Find where the given text appears and provide that cell's center as (X, Y) coordinate. 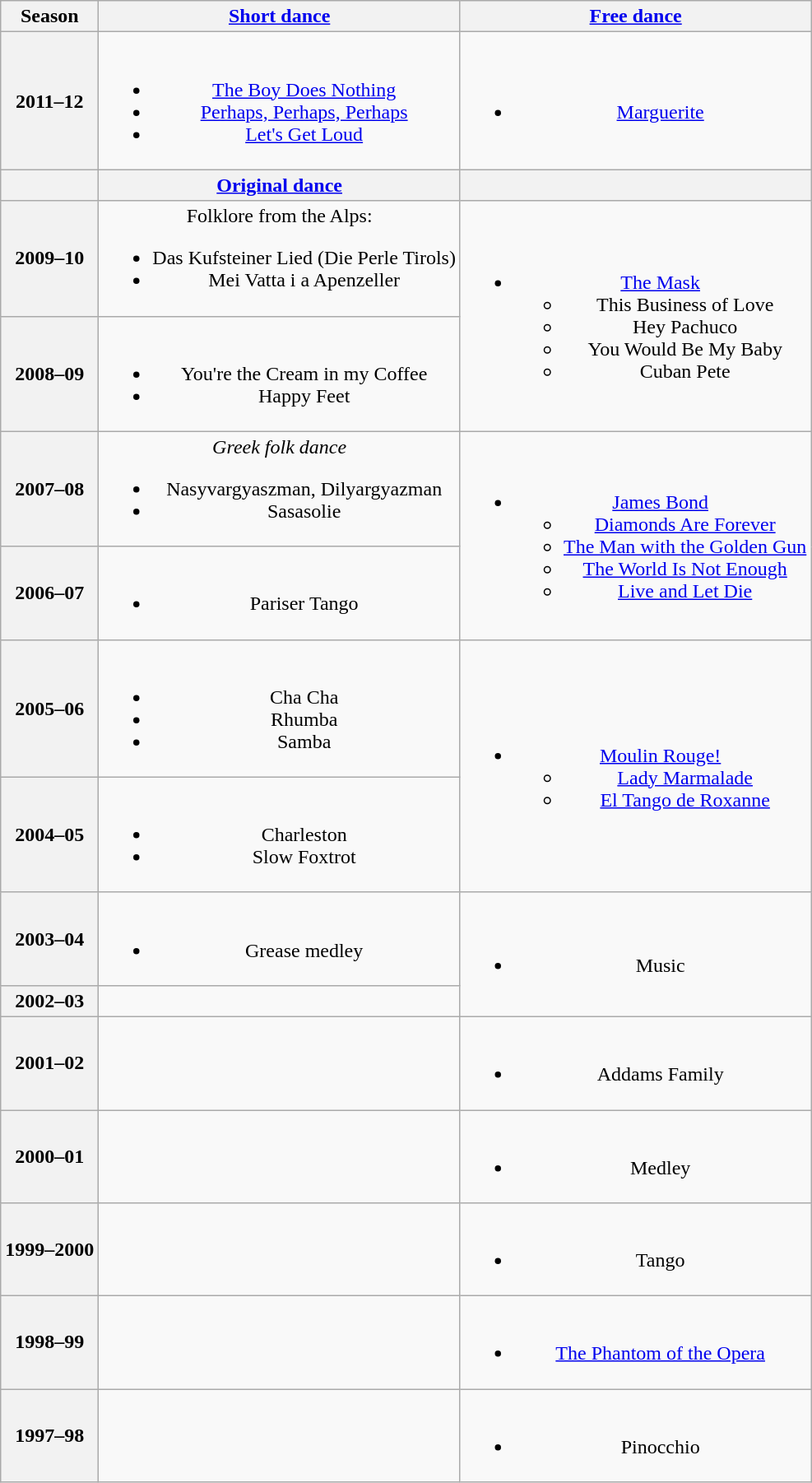
Grease medley (280, 938)
Free dance (635, 16)
2004–05 (49, 834)
Original dance (280, 185)
CharlestonSlow Foxtrot (280, 834)
1998–99 (49, 1343)
The Phantom of the Opera (635, 1343)
2011–12 (49, 100)
Pariser Tango (280, 593)
The Boy Does Nothing Perhaps, Perhaps, Perhaps Let's Get Loud (280, 100)
2006–07 (49, 593)
Marguerite (635, 100)
Medley (635, 1155)
2002–03 (49, 1001)
Moulin Rouge!Lady MarmaladeEl Tango de Roxanne (635, 765)
Music (635, 955)
Greek folk danceNasyvargyaszman, DilyargyazmanSasasolie (280, 489)
2009–10 (49, 258)
The MaskThis Business of LoveHey PachucoYou Would Be My BabyCuban Pete (635, 316)
Addams Family (635, 1063)
Tango (635, 1249)
2000–01 (49, 1155)
2007–08 (49, 489)
Folklore from the Alps:Das Kufsteiner Lied (Die Perle Tirols)Mei Vatta i a Apenzeller (280, 258)
Season (49, 16)
2005–06 (49, 708)
2003–04 (49, 938)
Short dance (280, 16)
1997–98 (49, 1435)
You're the Cream in my Coffee Happy Feet (280, 374)
1999–2000 (49, 1249)
Pinocchio (635, 1435)
James BondDiamonds Are Forever The Man with the Golden Gun The World Is Not Enough Live and Let Die (635, 535)
Cha ChaRhumbaSamba (280, 708)
2008–09 (49, 374)
2001–02 (49, 1063)
